Search for the cell housing the specified text and yield its (X, Y) center coordinate. 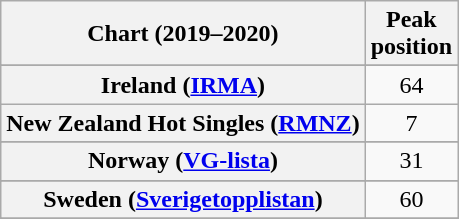
New Zealand Hot Singles (RMNZ) (183, 123)
Norway (VG-lista) (183, 161)
Sweden (Sverigetopplistan) (183, 199)
Peakposition (411, 34)
7 (411, 123)
64 (411, 85)
Ireland (IRMA) (183, 85)
60 (411, 199)
Chart (2019–2020) (183, 34)
31 (411, 161)
